Pinpoint the cell where the given text exists, returning its (x, y) midpoint coordinate. 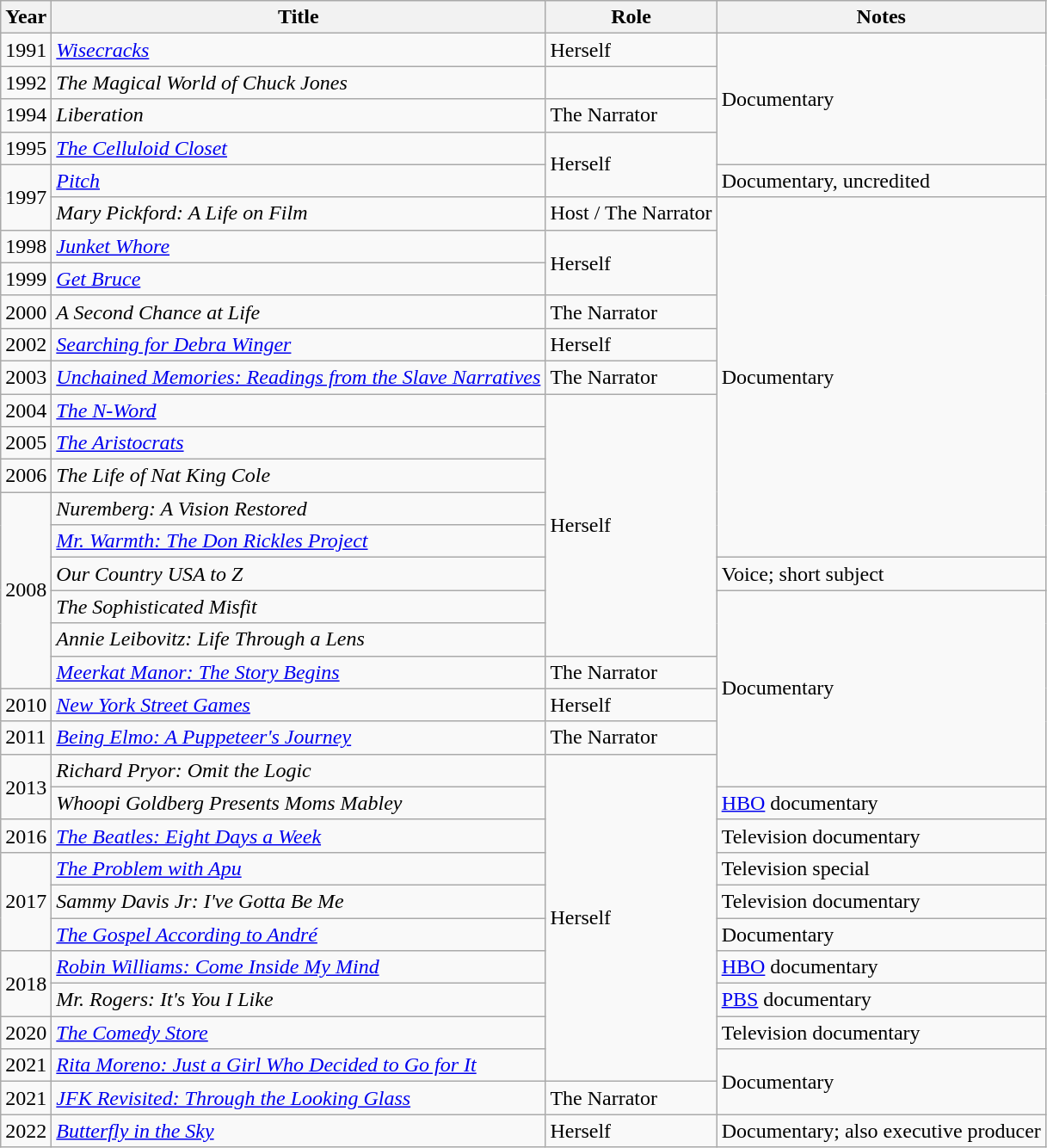
The Beatles: Eight Days a Week (299, 836)
The Celluloid Closet (299, 148)
2010 (26, 705)
2017 (26, 901)
Mr. Warmth: The Don Rickles Project (299, 541)
Unchained Memories: Readings from the Slave Narratives (299, 377)
1991 (26, 50)
Liberation (299, 115)
Meerkat Manor: The Story Begins (299, 672)
New York Street Games (299, 705)
Get Bruce (299, 279)
Television special (881, 868)
Sammy Davis Jr: I've Gotta Be Me (299, 901)
The Problem with Apu (299, 868)
2013 (26, 787)
1998 (26, 246)
PBS documentary (881, 1000)
Rita Moreno: Just a Girl Who Decided to Go for It (299, 1065)
Title (299, 17)
2004 (26, 410)
2002 (26, 344)
Junket Whore (299, 246)
The Comedy Store (299, 1033)
2006 (26, 476)
1995 (26, 148)
2018 (26, 984)
Richard Pryor: Omit the Logic (299, 770)
2020 (26, 1033)
Annie Leibovitz: Life Through a Lens (299, 639)
Nuremberg: A Vision Restored (299, 509)
1997 (26, 197)
Butterfly in the Sky (299, 1131)
Being Elmo: A Puppeteer's Journey (299, 738)
Year (26, 17)
The N-Word (299, 410)
2008 (26, 590)
1999 (26, 279)
Mr. Rogers: It's You I Like (299, 1000)
Role (631, 17)
2005 (26, 443)
Searching for Debra Winger (299, 344)
The Sophisticated Misfit (299, 607)
A Second Chance at Life (299, 312)
Our Country USA to Z (299, 574)
The Aristocrats (299, 443)
Host / The Narrator (631, 213)
2022 (26, 1131)
The Gospel According to André (299, 934)
Notes (881, 17)
Wisecracks (299, 50)
JFK Revisited: Through the Looking Glass (299, 1098)
2000 (26, 312)
Pitch (299, 181)
The Magical World of Chuck Jones (299, 83)
Whoopi Goldberg Presents Moms Mabley (299, 803)
2016 (26, 836)
Robin Williams: Come Inside My Mind (299, 967)
2003 (26, 377)
1994 (26, 115)
Documentary; also executive producer (881, 1131)
2011 (26, 738)
Documentary, uncredited (881, 181)
Voice; short subject (881, 574)
Mary Pickford: A Life on Film (299, 213)
The Life of Nat King Cole (299, 476)
1992 (26, 83)
